For the text-containing cell, return its midpoint in [X, Y] coordinate format. 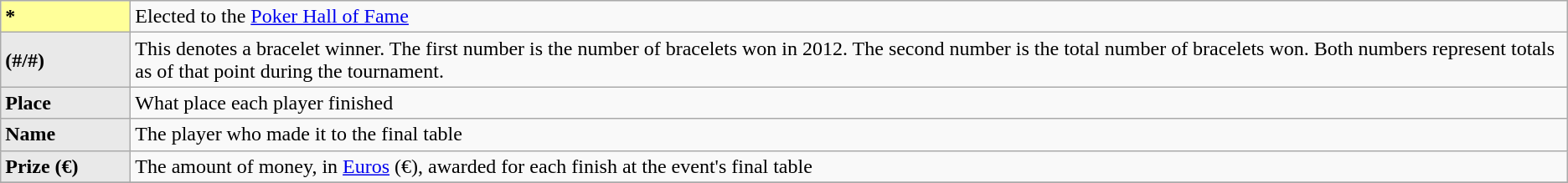
Name [65, 135]
What place each player finished [849, 103]
(#/#) [65, 60]
* [65, 17]
Place [65, 103]
Elected to the Poker Hall of Fame [849, 17]
The amount of money, in Euros (€), awarded for each finish at the event's final table [849, 166]
Prize (€) [65, 166]
The player who made it to the final table [849, 135]
